Search for the cell housing the specified text and yield its [X, Y] center coordinate. 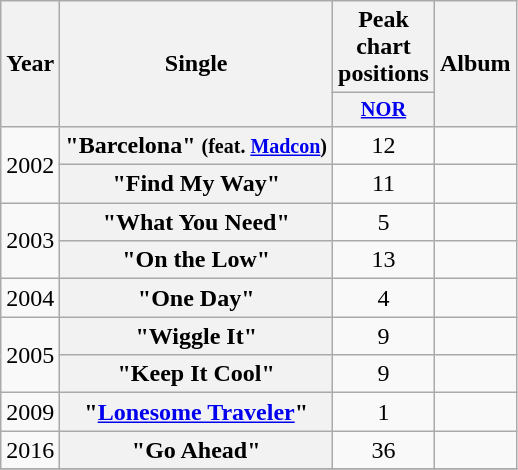
"One Day" [196, 298]
12 [384, 145]
2005 [30, 355]
Year [30, 64]
4 [384, 298]
5 [384, 222]
"Go Ahead" [196, 450]
"Wiggle It" [196, 336]
"Lonesome Traveler" [196, 412]
Album [475, 64]
"Barcelona" (feat. Madcon) [196, 145]
11 [384, 184]
36 [384, 450]
2004 [30, 298]
2003 [30, 241]
"Find My Way" [196, 184]
"On the Low" [196, 260]
Peak chart positions [384, 47]
"What You Need" [196, 222]
13 [384, 260]
2009 [30, 412]
2016 [30, 450]
Single [196, 64]
1 [384, 412]
"Keep It Cool" [196, 374]
2002 [30, 164]
NOR [384, 110]
